Pinpoint the cell where the given text exists, returning its [X, Y] midpoint coordinate. 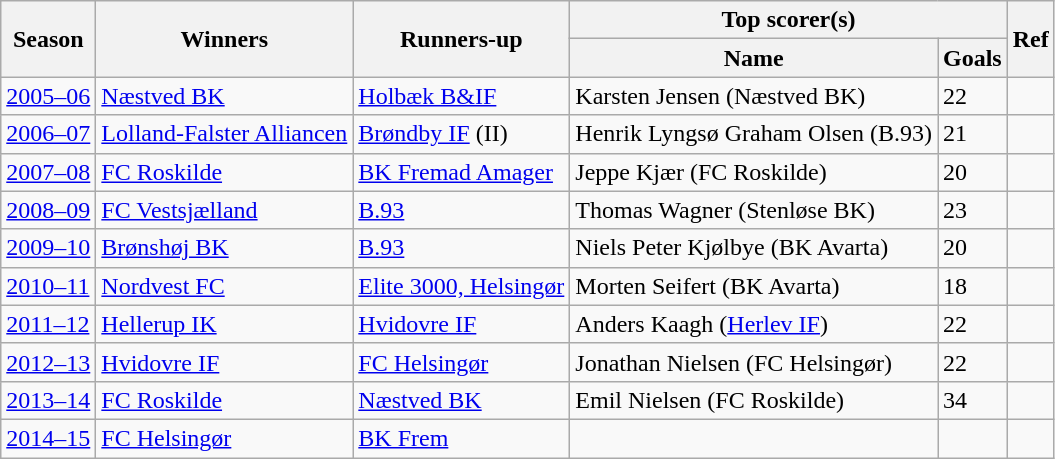
2014–15 [48, 438]
2011–12 [48, 324]
Henrik Lyngsø Graham Olsen (B.93) [754, 134]
FC Vestsjælland [224, 210]
Morten Seifert (BK Avarta) [754, 286]
Goals [973, 58]
18 [973, 286]
Brøndby IF (II) [462, 134]
Season [48, 39]
Thomas Wagner (Stenløse BK) [754, 210]
Name [754, 58]
Lolland-Falster Alliancen [224, 134]
Holbæk B&IF [462, 96]
BK Frem [462, 438]
Elite 3000, Helsingør [462, 286]
Winners [224, 39]
Ref [1030, 39]
2013–14 [48, 400]
Niels Peter Kjølbye (BK Avarta) [754, 248]
Karsten Jensen (Næstved BK) [754, 96]
Brønshøj BK [224, 248]
Emil Nielsen (FC Roskilde) [754, 400]
Hellerup IK [224, 324]
Anders Kaagh (Herlev IF) [754, 324]
Jeppe Kjær (FC Roskilde) [754, 172]
2005–06 [48, 96]
2010–11 [48, 286]
BK Fremad Amager [462, 172]
2006–07 [48, 134]
2009–10 [48, 248]
Nordvest FC [224, 286]
2012–13 [48, 362]
2007–08 [48, 172]
23 [973, 210]
Top scorer(s) [788, 20]
Jonathan Nielsen (FC Helsingør) [754, 362]
21 [973, 134]
2008–09 [48, 210]
34 [973, 400]
Runners-up [462, 39]
